Detect which cell encompasses the target text, then output its [X, Y] center coordinate. 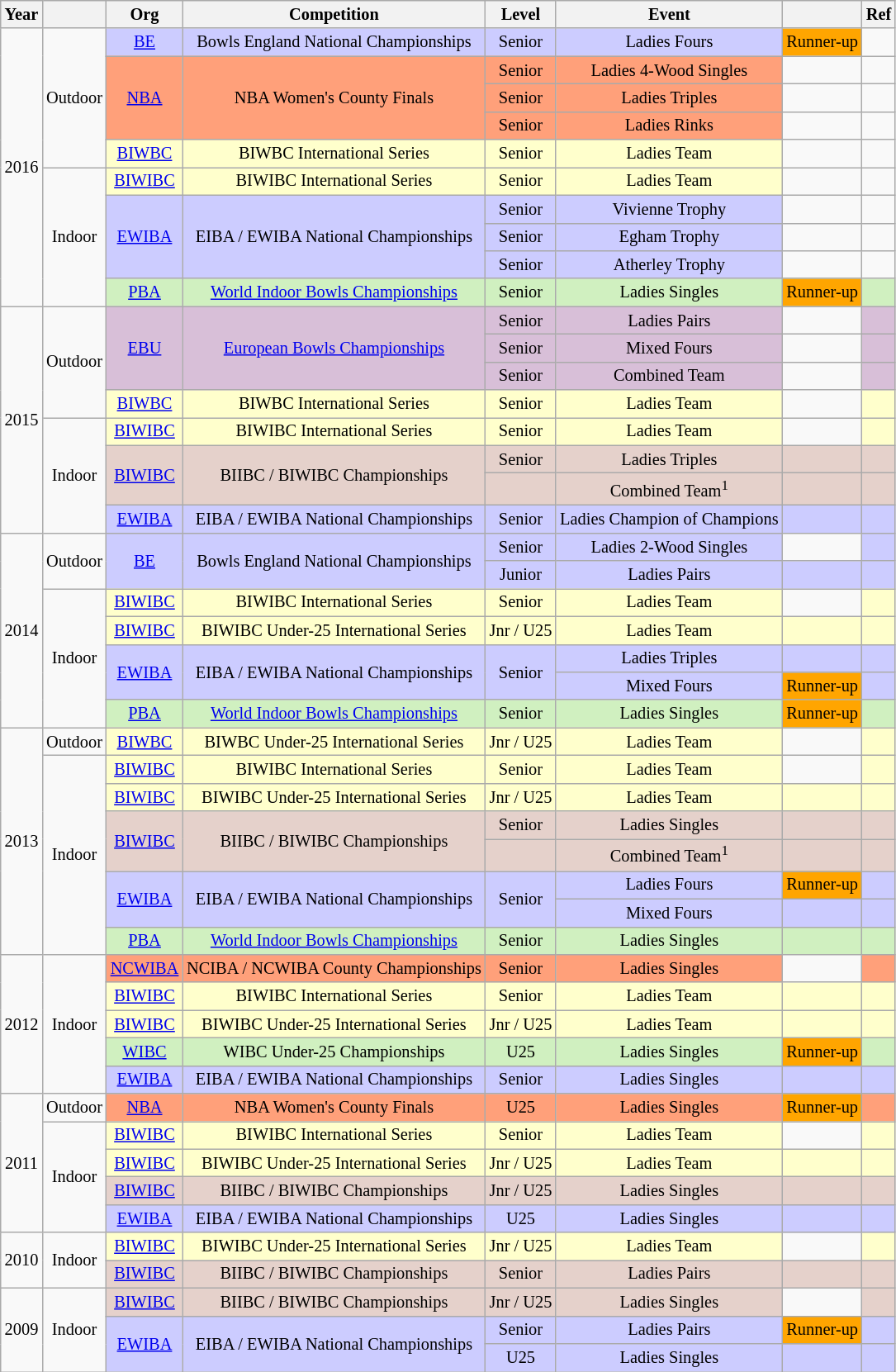
Org [145, 14]
Vivienne Trophy [669, 209]
Event [669, 14]
Ref [879, 14]
WIBC Under-25 Championships [334, 1052]
2011 [21, 1163]
2012 [21, 1023]
Combined Team [669, 376]
Competition [334, 14]
BIWBC Under-25 International Series [334, 742]
NCIBA / NCWIBA County Championships [334, 968]
Ladies 4-Wood Singles [669, 70]
WIBC [145, 1052]
EBU [145, 349]
Year [21, 14]
Atherley Trophy [669, 264]
NCWIBA [145, 968]
2016 [21, 167]
Junior [521, 575]
Ladies Champion of Champions [669, 519]
2015 [21, 420]
Ladies Rinks [669, 126]
European Bowls Championships [334, 349]
2009 [21, 1330]
Level [521, 14]
2010 [21, 1260]
2013 [21, 841]
Egham Trophy [669, 237]
2014 [21, 630]
Ladies 2-Wood Singles [669, 547]
